Search for the cell housing the specified text and yield its (X, Y) center coordinate. 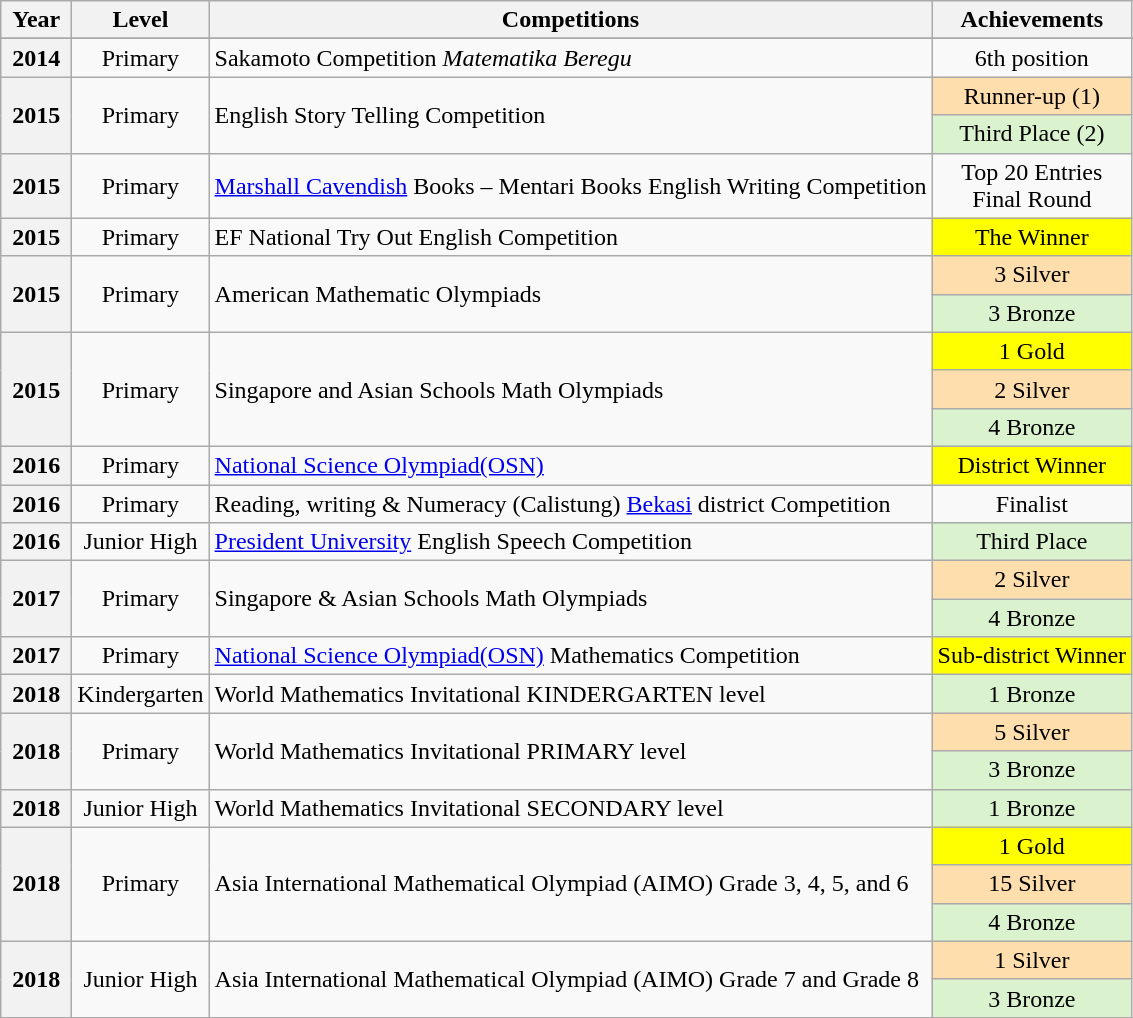
Competitions (570, 20)
The Winner (1032, 237)
Asia International Mathematical Olympiad (AIMO) Grade 3, 4, 5, and 6 (570, 884)
American Mathematic Olympiads (570, 294)
World Mathematics Invitational PRIMARY level (570, 751)
2014 (36, 58)
President University English Speech Competition (570, 542)
15 Silver (1032, 884)
5 Silver (1032, 732)
6th position (1032, 58)
National Science Olympiad(OSN) Mathematics Competition (570, 656)
Top 20 Entries Final Round (1032, 186)
Reading, writing & Numeracy (Calistung) Bekasi district Competition (570, 503)
Third Place (2) (1032, 134)
World Mathematics Invitational SECONDARY level (570, 808)
Kindergarten (140, 694)
Singapore & Asian Schools Math Olympiads (570, 599)
Level (140, 20)
Third Place (1032, 542)
EF National Try Out English Competition (570, 237)
English Story Telling Competition (570, 115)
Finalist (1032, 503)
Singapore and Asian Schools Math Olympiads (570, 389)
Year (36, 20)
World Mathematics Invitational KINDERGARTEN level (570, 694)
Marshall Cavendish Books – Mentari Books English Writing Competition (570, 186)
Asia International Mathematical Olympiad (AIMO) Grade 7 and Grade 8 (570, 979)
1 Silver (1032, 960)
Achievements (1032, 20)
National Science Olympiad(OSN) (570, 465)
Sub-district Winner (1032, 656)
Runner-up (1) (1032, 96)
3 Silver (1032, 275)
District Winner (1032, 465)
Sakamoto Competition Matematika Beregu (570, 58)
